Provide the [X, Y] coordinate of the cell's center where the given text is located.  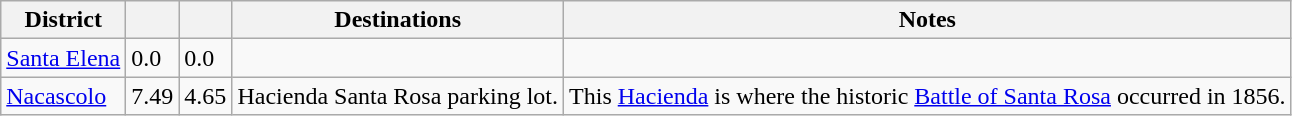
4.65 [206, 96]
This Hacienda is where the historic Battle of Santa Rosa occurred in 1856. [928, 96]
Nacascolo [64, 96]
Santa Elena [64, 58]
District [64, 20]
Destinations [398, 20]
7.49 [152, 96]
Hacienda Santa Rosa parking lot. [398, 96]
Notes [928, 20]
